Identify which cell holds the provided text, then report its [x, y] central coordinate. 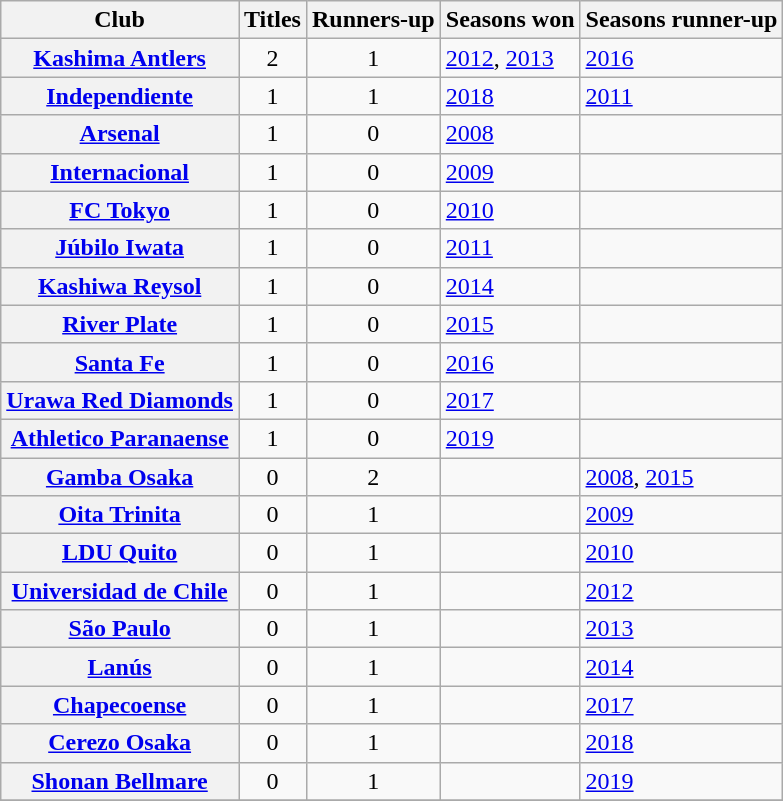
2015 [510, 324]
2013 [682, 629]
Arsenal [120, 134]
Universidad de Chile [120, 591]
Runners-up [373, 20]
Kashima Antlers [120, 58]
Urawa Red Diamonds [120, 400]
Titles [272, 20]
FC Tokyo [120, 210]
2008 [510, 134]
2008, 2015 [682, 477]
Lanús [120, 667]
Gamba Osaka [120, 477]
Cerezo Osaka [120, 743]
LDU Quito [120, 553]
São Paulo [120, 629]
Kashiwa Reysol [120, 286]
Shonan Bellmare [120, 781]
2012 [682, 591]
Internacional [120, 172]
River Plate [120, 324]
Independiente [120, 96]
Seasons won [510, 20]
Júbilo Iwata [120, 248]
Club [120, 20]
Santa Fe [120, 362]
Seasons runner-up [682, 20]
Athletico Paranaense [120, 438]
2012, 2013 [510, 58]
Chapecoense [120, 705]
Oita Trinita [120, 515]
